Return [x, y] of the center of cell containing provided text 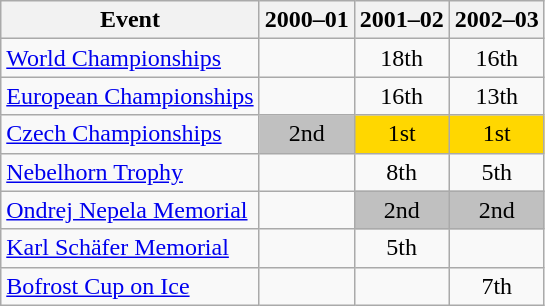
8th [402, 172]
7th [496, 286]
18th [402, 58]
2002–03 [496, 20]
Karl Schäfer Memorial [130, 248]
2000–01 [306, 20]
Nebelhorn Trophy [130, 172]
Czech Championships [130, 134]
World Championships [130, 58]
Bofrost Cup on Ice [130, 286]
European Championships [130, 96]
2001–02 [402, 20]
13th [496, 96]
Event [130, 20]
Ondrej Nepela Memorial [130, 210]
